Determine the [X, Y] coordinate at the center of the cell enclosing the given text.  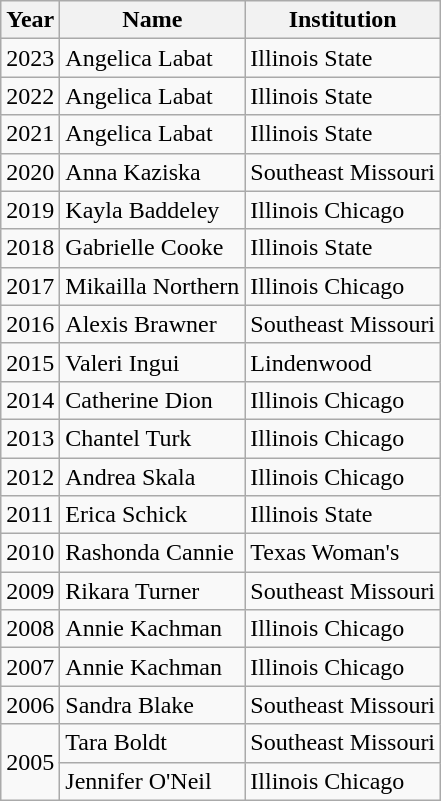
2009 [30, 591]
Tara Boldt [152, 743]
Mikailla Northern [152, 286]
Valeri Ingui [152, 362]
2021 [30, 134]
2008 [30, 629]
Anna Kaziska [152, 172]
Texas Woman's [343, 553]
2017 [30, 286]
Alexis Brawner [152, 324]
Catherine Dion [152, 400]
Jennifer O'Neil [152, 781]
Andrea Skala [152, 477]
2006 [30, 705]
Rikara Turner [152, 591]
2023 [30, 58]
2016 [30, 324]
2007 [30, 667]
Lindenwood [343, 362]
2019 [30, 210]
Name [152, 20]
2011 [30, 515]
2014 [30, 400]
2010 [30, 553]
Rashonda Cannie [152, 553]
Gabrielle Cooke [152, 248]
2013 [30, 438]
2022 [30, 96]
2012 [30, 477]
Kayla Baddeley [152, 210]
Institution [343, 20]
2005 [30, 762]
2018 [30, 248]
2020 [30, 172]
Chantel Turk [152, 438]
Erica Schick [152, 515]
2015 [30, 362]
Sandra Blake [152, 705]
Year [30, 20]
